Search for the cell housing the specified text and yield its [X, Y] center coordinate. 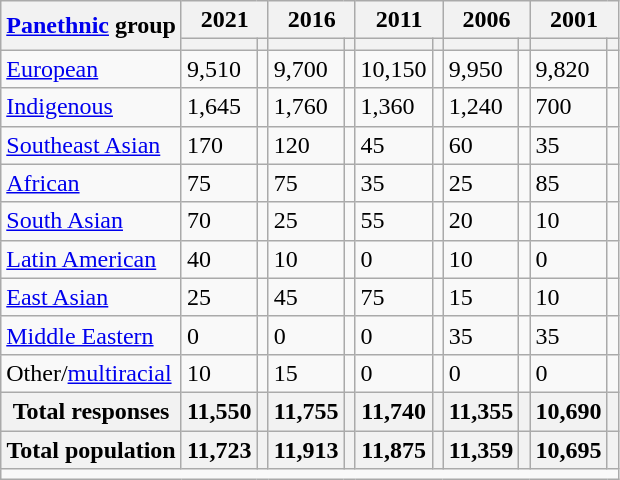
700 [568, 107]
20 [481, 221]
120 [306, 145]
East Asian [92, 297]
11,723 [219, 449]
11,913 [306, 449]
Other/multiracial [92, 373]
Indigenous [92, 107]
Latin American [92, 259]
11,755 [306, 411]
1,645 [219, 107]
11,359 [481, 449]
2001 [574, 20]
Total responses [92, 411]
9,950 [481, 69]
55 [394, 221]
2016 [312, 20]
170 [219, 145]
South Asian [92, 221]
African [92, 183]
70 [219, 221]
10,150 [394, 69]
1,360 [394, 107]
Middle Eastern [92, 335]
Southeast Asian [92, 145]
10,695 [568, 449]
9,700 [306, 69]
60 [481, 145]
Panethnic group [92, 26]
2006 [486, 20]
1,760 [306, 107]
2021 [224, 20]
European [92, 69]
9,820 [568, 69]
11,355 [481, 411]
1,240 [481, 107]
11,740 [394, 411]
11,875 [394, 449]
Total population [92, 449]
2011 [399, 20]
11,550 [219, 411]
9,510 [219, 69]
10,690 [568, 411]
40 [219, 259]
85 [568, 183]
